Return (x, y) of the center of cell containing provided text 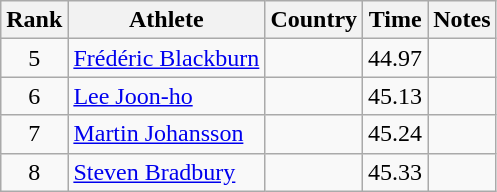
8 (34, 172)
7 (34, 134)
Athlete (166, 20)
Country (314, 20)
Rank (34, 20)
45.33 (396, 172)
6 (34, 96)
45.13 (396, 96)
Frédéric Blackburn (166, 58)
Martin Johansson (166, 134)
Notes (462, 20)
Steven Bradbury (166, 172)
44.97 (396, 58)
Lee Joon-ho (166, 96)
Time (396, 20)
45.24 (396, 134)
5 (34, 58)
